Determine the (x, y) coordinate at the center of the cell enclosing the given text.  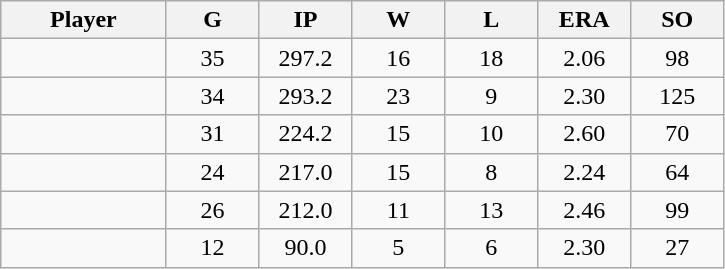
Player (84, 20)
64 (678, 172)
34 (212, 96)
70 (678, 134)
L (492, 20)
11 (398, 210)
10 (492, 134)
224.2 (306, 134)
293.2 (306, 96)
6 (492, 248)
2.24 (584, 172)
27 (678, 248)
98 (678, 58)
ERA (584, 20)
23 (398, 96)
SO (678, 20)
297.2 (306, 58)
2.46 (584, 210)
IP (306, 20)
31 (212, 134)
212.0 (306, 210)
16 (398, 58)
99 (678, 210)
12 (212, 248)
26 (212, 210)
2.60 (584, 134)
35 (212, 58)
5 (398, 248)
G (212, 20)
9 (492, 96)
125 (678, 96)
217.0 (306, 172)
13 (492, 210)
24 (212, 172)
90.0 (306, 248)
2.06 (584, 58)
18 (492, 58)
W (398, 20)
8 (492, 172)
